Search for the cell housing the specified text and yield its (X, Y) center coordinate. 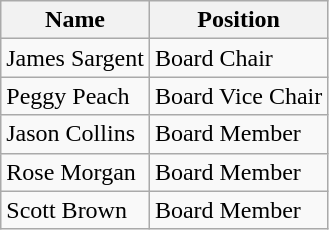
Board Chair (238, 58)
Name (76, 20)
James Sargent (76, 58)
Scott Brown (76, 210)
Board Vice Chair (238, 96)
Rose Morgan (76, 172)
Peggy Peach (76, 96)
Position (238, 20)
Jason Collins (76, 134)
